Determine the (X, Y) coordinate at the center of the cell enclosing the given text.  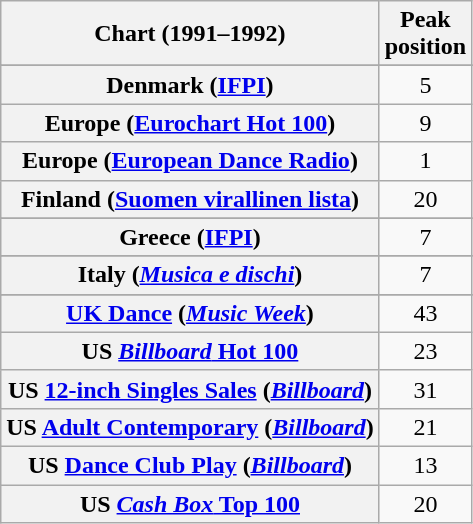
US Adult Contemporary (Billboard) (190, 427)
US Billboard Hot 100 (190, 351)
US 12-inch Singles Sales (Billboard) (190, 389)
Greece (IFPI) (190, 237)
US Cash Box Top 100 (190, 503)
UK Dance (Music Week) (190, 313)
1 (425, 161)
Finland (Suomen virallinen lista) (190, 199)
5 (425, 85)
Italy (Musica e dischi) (190, 275)
13 (425, 465)
9 (425, 123)
Europe (Eurochart Hot 100) (190, 123)
Denmark (IFPI) (190, 85)
43 (425, 313)
Europe (European Dance Radio) (190, 161)
Peakposition (425, 34)
31 (425, 389)
Chart (1991–1992) (190, 34)
21 (425, 427)
23 (425, 351)
US Dance Club Play (Billboard) (190, 465)
